Scan for the cell matching the given text and deliver its (x, y) coordinate at center. 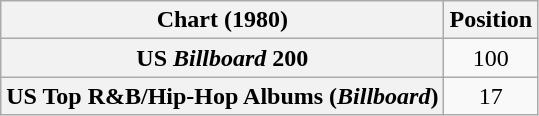
US Top R&B/Hip-Hop Albums (Billboard) (222, 96)
Chart (1980) (222, 20)
Position (491, 20)
100 (491, 58)
17 (491, 96)
US Billboard 200 (222, 58)
